Determine the [x, y] coordinate at the center of the cell enclosing the given text.  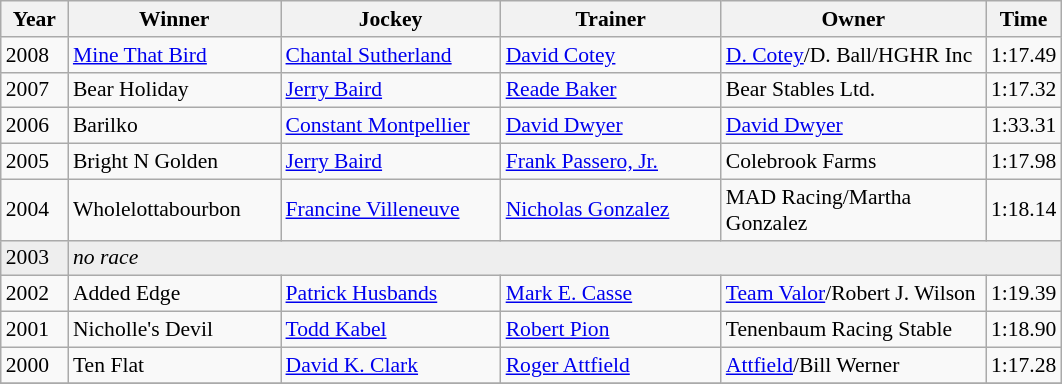
1:17.32 [1024, 90]
no race [564, 258]
1:18.90 [1024, 330]
MAD Racing/Martha Gonzalez [854, 210]
2007 [34, 90]
2002 [34, 294]
Roger Attfield [611, 365]
1:33.31 [1024, 126]
Year [34, 19]
Time [1024, 19]
Mine That Bird [174, 55]
Winner [174, 19]
1:19.39 [1024, 294]
Patrick Husbands [390, 294]
Nicholle's Devil [174, 330]
Jockey [390, 19]
Team Valor/Robert J. Wilson [854, 294]
David K. Clark [390, 365]
Wholelottabourbon [174, 210]
2003 [34, 258]
D. Cotey/D. Ball/HGHR Inc [854, 55]
Bright N Golden [174, 162]
David Cotey [611, 55]
Colebrook Farms [854, 162]
Robert Pion [611, 330]
Nicholas Gonzalez [611, 210]
Francine Villeneuve [390, 210]
Chantal Sutherland [390, 55]
Constant Montpellier [390, 126]
Frank Passero, Jr. [611, 162]
2006 [34, 126]
Attfield/Bill Werner [854, 365]
2008 [34, 55]
Trainer [611, 19]
1:17.49 [1024, 55]
Owner [854, 19]
Ten Flat [174, 365]
Todd Kabel [390, 330]
Mark E. Casse [611, 294]
1:17.98 [1024, 162]
Added Edge [174, 294]
Tenenbaum Racing Stable [854, 330]
2005 [34, 162]
Bear Stables Ltd. [854, 90]
2000 [34, 365]
Reade Baker [611, 90]
1:18.14 [1024, 210]
Bear Holiday [174, 90]
2004 [34, 210]
Barilko [174, 126]
1:17.28 [1024, 365]
2001 [34, 330]
